Output the [x, y] coordinate of the center of the cell containing the given text.  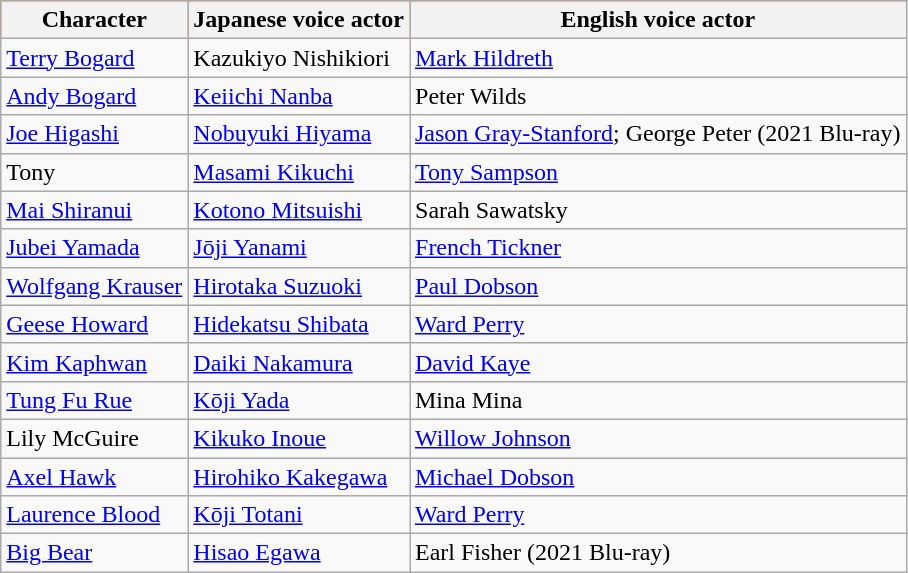
Jōji Yanami [299, 248]
Mina Mina [658, 400]
Michael Dobson [658, 477]
Tony [94, 172]
Nobuyuki Hiyama [299, 134]
Willow Johnson [658, 438]
Andy Bogard [94, 96]
Kōji Totani [299, 515]
Kazukiyo Nishikiori [299, 58]
Wolfgang Krauser [94, 286]
Mark Hildreth [658, 58]
Hisao Egawa [299, 553]
Kikuko Inoue [299, 438]
Tony Sampson [658, 172]
Masami Kikuchi [299, 172]
Laurence Blood [94, 515]
Kotono Mitsuishi [299, 210]
French Tickner [658, 248]
Character [94, 20]
Hirohiko Kakegawa [299, 477]
Terry Bogard [94, 58]
Joe Higashi [94, 134]
Lily McGuire [94, 438]
Earl Fisher (2021 Blu-ray) [658, 553]
Axel Hawk [94, 477]
Sarah Sawatsky [658, 210]
Daiki Nakamura [299, 362]
Peter Wilds [658, 96]
Kōji Yada [299, 400]
Geese Howard [94, 324]
David Kaye [658, 362]
Japanese voice actor [299, 20]
Paul Dobson [658, 286]
Hirotaka Suzuoki [299, 286]
Big Bear [94, 553]
Mai Shiranui [94, 210]
English voice actor [658, 20]
Kim Kaphwan [94, 362]
Hidekatsu Shibata [299, 324]
Jubei Yamada [94, 248]
Keiichi Nanba [299, 96]
Jason Gray-Stanford; George Peter (2021 Blu-ray) [658, 134]
Tung Fu Rue [94, 400]
